Determine the (X, Y) coordinate at the center of the cell enclosing the given text.  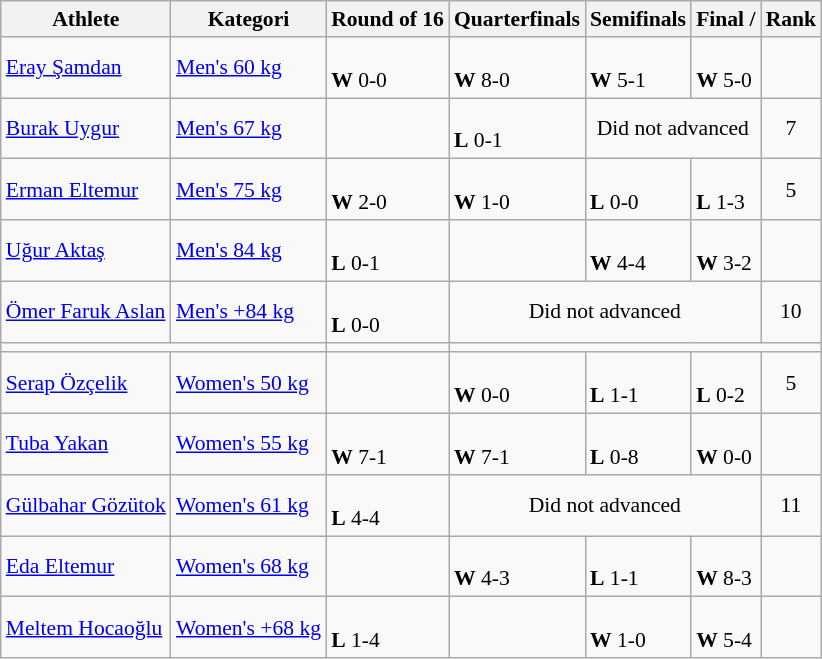
Men's 60 kg (248, 68)
Burak Uygur (86, 128)
Women's +68 kg (248, 628)
L 0-8 (638, 444)
11 (792, 506)
W 8-3 (726, 566)
Semifinals (638, 19)
W 5-0 (726, 68)
L 1-3 (726, 190)
W 4-4 (638, 250)
Kategori (248, 19)
W 2-0 (388, 190)
Men's 75 kg (248, 190)
Quarterfinals (517, 19)
Men's +84 kg (248, 312)
Gülbahar Gözütok (86, 506)
Women's 61 kg (248, 506)
Women's 55 kg (248, 444)
Eda Eltemur (86, 566)
L 0-2 (726, 384)
Ömer Faruk Aslan (86, 312)
W 3-2 (726, 250)
Round of 16 (388, 19)
Erman Eltemur (86, 190)
W 8-0 (517, 68)
Tuba Yakan (86, 444)
Women's 50 kg (248, 384)
W 5-1 (638, 68)
Serap Özçelik (86, 384)
W 5-4 (726, 628)
Final / (726, 19)
L 4-4 (388, 506)
W 4-3 (517, 566)
10 (792, 312)
Women's 68 kg (248, 566)
7 (792, 128)
Rank (792, 19)
Athlete (86, 19)
Uğur Aktaş (86, 250)
Men's 84 kg (248, 250)
Men's 67 kg (248, 128)
Meltem Hocaoğlu (86, 628)
Eray Şamdan (86, 68)
L 1-4 (388, 628)
